For the text-containing cell, return its midpoint in [x, y] coordinate format. 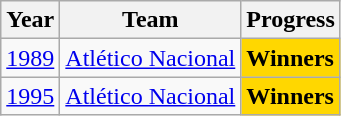
Team [150, 20]
1995 [30, 96]
Progress [290, 20]
Year [30, 20]
1989 [30, 58]
